Extract the [x, y] coordinate from the center of the cell holding the provided text.  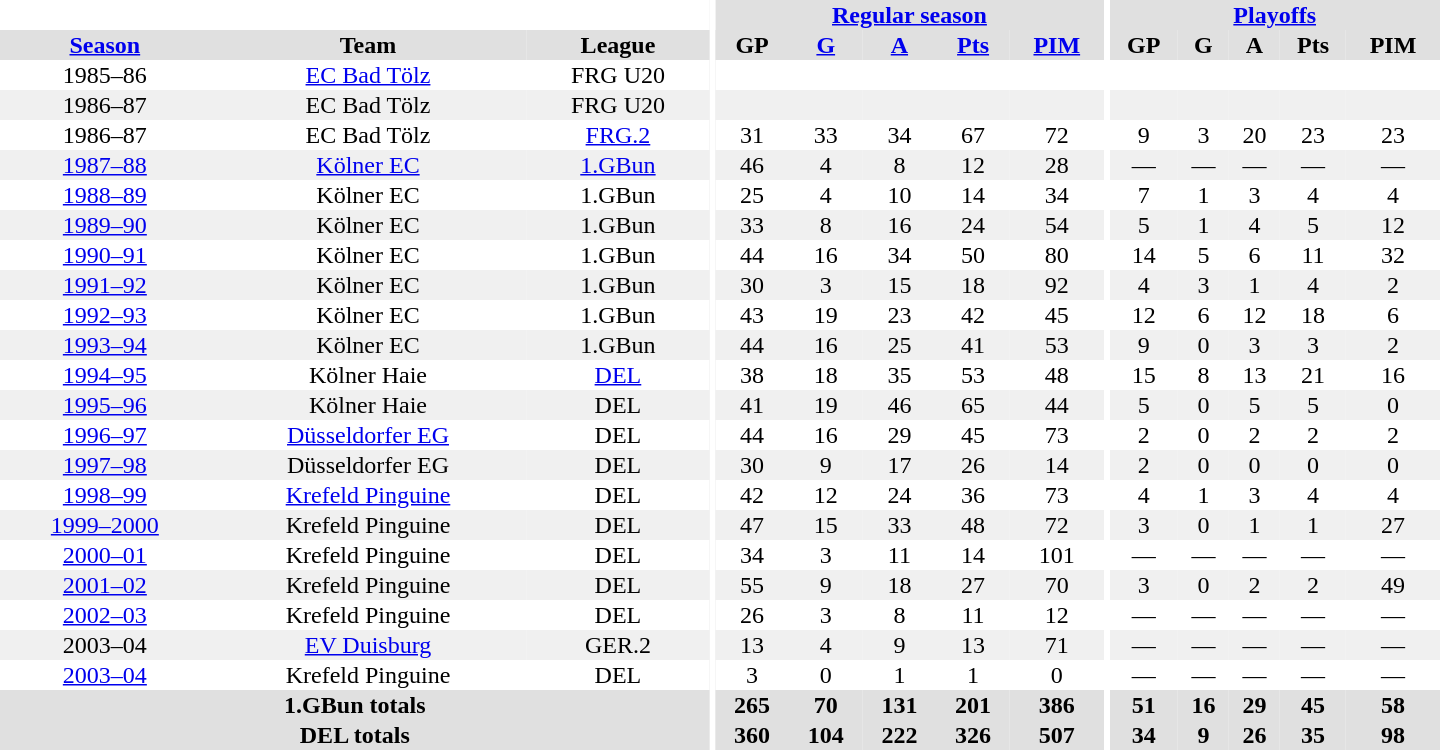
FRG.2 [618, 135]
92 [1057, 285]
Playoffs [1274, 15]
1985–86 [105, 75]
104 [826, 735]
386 [1057, 705]
1996–97 [105, 435]
54 [1057, 225]
80 [1057, 255]
31 [752, 135]
2002–03 [105, 615]
49 [1393, 585]
21 [1313, 375]
360 [752, 735]
Season [105, 45]
38 [752, 375]
265 [752, 705]
1994–95 [105, 375]
131 [900, 705]
58 [1393, 705]
1987–88 [105, 165]
Regular season [909, 15]
1990–91 [105, 255]
1993–94 [105, 345]
43 [752, 315]
1992–93 [105, 315]
1.GBun totals [355, 705]
222 [900, 735]
EV Duisburg [368, 645]
1995–96 [105, 405]
50 [973, 255]
101 [1057, 555]
1997–98 [105, 465]
51 [1144, 705]
Team [368, 45]
1991–92 [105, 285]
GER.2 [618, 645]
DEL totals [355, 735]
7 [1144, 195]
1999–2000 [105, 525]
55 [752, 585]
201 [973, 705]
League [618, 45]
2001–02 [105, 585]
36 [973, 495]
47 [752, 525]
32 [1393, 255]
17 [900, 465]
28 [1057, 165]
10 [900, 195]
1989–90 [105, 225]
326 [973, 735]
65 [973, 405]
507 [1057, 735]
20 [1254, 135]
1998–99 [105, 495]
1988–89 [105, 195]
98 [1393, 735]
71 [1057, 645]
67 [973, 135]
2000–01 [105, 555]
